Search for the cell housing the specified text and yield its (X, Y) center coordinate. 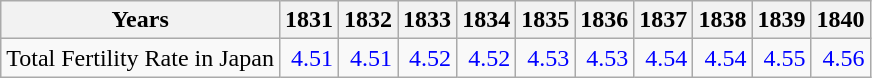
1837 (664, 20)
4.56 (840, 58)
1838 (722, 20)
1839 (782, 20)
Total Fertility Rate in Japan (140, 58)
1833 (428, 20)
Years (140, 20)
1840 (840, 20)
1836 (604, 20)
1834 (486, 20)
1832 (368, 20)
4.55 (782, 58)
1831 (308, 20)
1835 (546, 20)
